From the cell containing the given text, extract its center point as (X, Y) coordinate. 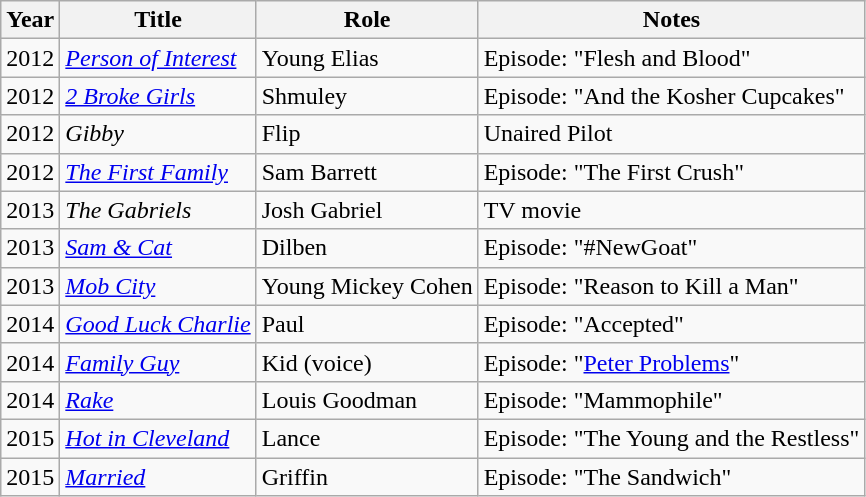
Unaired Pilot (672, 134)
Josh Gabriel (367, 210)
Mob City (158, 286)
2 Broke Girls (158, 96)
Episode: "#NewGoat" (672, 248)
Sam Barrett (367, 172)
Year (30, 20)
Role (367, 20)
Title (158, 20)
Lance (367, 438)
Person of Interest (158, 58)
Louis Goodman (367, 400)
Dilben (367, 248)
Episode: "Reason to Kill a Man" (672, 286)
Episode: "Accepted" (672, 324)
Shmuley (367, 96)
Gibby (158, 134)
Episode: "Peter Problems" (672, 362)
Flip (367, 134)
Episode: "And the Kosher Cupcakes" (672, 96)
Griffin (367, 477)
Young Mickey Cohen (367, 286)
Family Guy (158, 362)
Good Luck Charlie (158, 324)
Kid (voice) (367, 362)
TV movie (672, 210)
Rake (158, 400)
The First Family (158, 172)
Episode: "Mammophile" (672, 400)
The Gabriels (158, 210)
Paul (367, 324)
Hot in Cleveland (158, 438)
Episode: "Flesh and Blood" (672, 58)
Episode: "The First Crush" (672, 172)
Notes (672, 20)
Sam & Cat (158, 248)
Married (158, 477)
Episode: "The Young and the Restless" (672, 438)
Young Elias (367, 58)
Episode: "The Sandwich" (672, 477)
